Return [X, Y] of the center of cell containing provided text 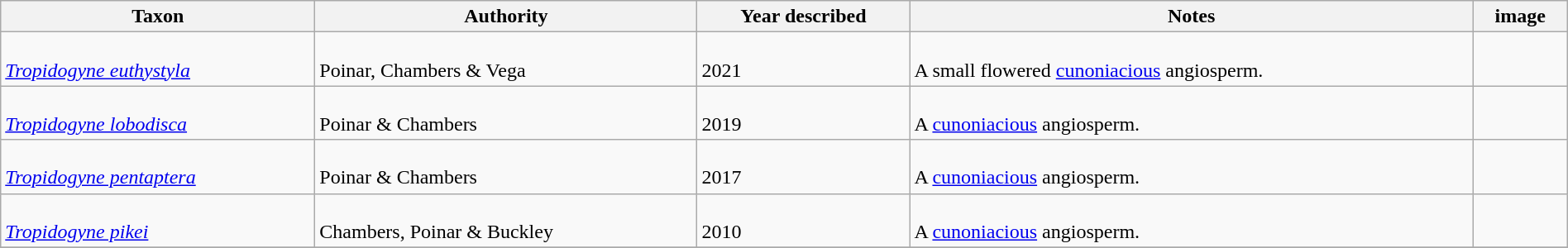
Tropidogyne euthystyla [158, 60]
2019 [804, 112]
Tropidogyne pikei [158, 220]
2017 [804, 167]
image [1520, 17]
Tropidogyne lobodisca [158, 112]
Tropidogyne pentaptera [158, 167]
Taxon [158, 17]
A small flowered cunoniacious angiosperm. [1191, 60]
Poinar, Chambers & Vega [506, 60]
Notes [1191, 17]
Authority [506, 17]
2010 [804, 220]
2021 [804, 60]
Chambers, Poinar & Buckley [506, 220]
Year described [804, 17]
